Scan for the cell matching the given text and deliver its (X, Y) coordinate at center. 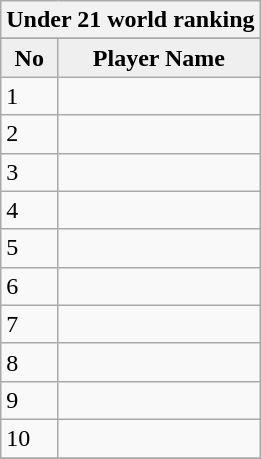
6 (30, 286)
2 (30, 134)
No (30, 58)
9 (30, 400)
1 (30, 96)
Player Name (159, 58)
4 (30, 210)
10 (30, 438)
5 (30, 248)
8 (30, 362)
7 (30, 324)
3 (30, 172)
Under 21 world ranking (130, 20)
